For the text-containing cell, return its midpoint in [x, y] coordinate format. 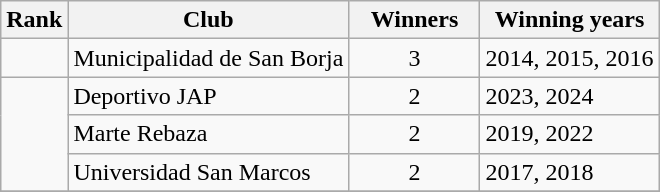
2017, 2018 [570, 172]
Rank [34, 20]
Universidad San Marcos [208, 172]
3 [414, 58]
2014, 2015, 2016 [570, 58]
Marte Rebaza [208, 134]
Club [208, 20]
Winning years [570, 20]
Winners [414, 20]
Deportivo JAP [208, 96]
Municipalidad de San Borja [208, 58]
2019, 2022 [570, 134]
2023, 2024 [570, 96]
